Provide the [x, y] coordinate of the cell's center where the given text is located.  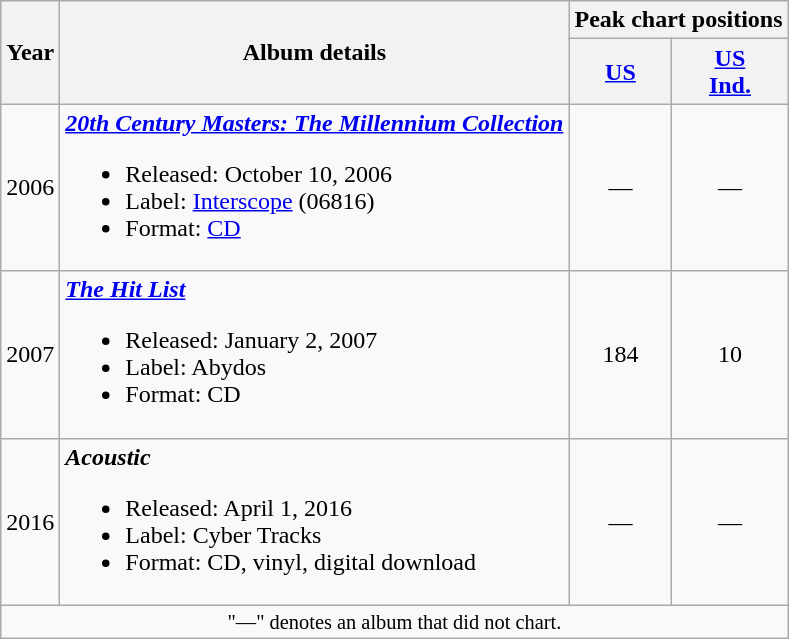
Year [30, 52]
US [620, 72]
184 [620, 354]
"—" denotes an album that did not chart. [394, 622]
20th Century Masters: The Millennium CollectionReleased: October 10, 2006Label: Interscope (06816)Format: CD [314, 188]
2007 [30, 354]
Peak chart positions [678, 20]
USInd. [730, 72]
2016 [30, 522]
2006 [30, 188]
Album details [314, 52]
The Hit ListReleased: January 2, 2007Label: AbydosFormat: CD [314, 354]
AcousticReleased: April 1, 2016Label: Cyber TracksFormat: CD, vinyl, digital download [314, 522]
10 [730, 354]
